Search for the cell housing the specified text and yield its (x, y) center coordinate. 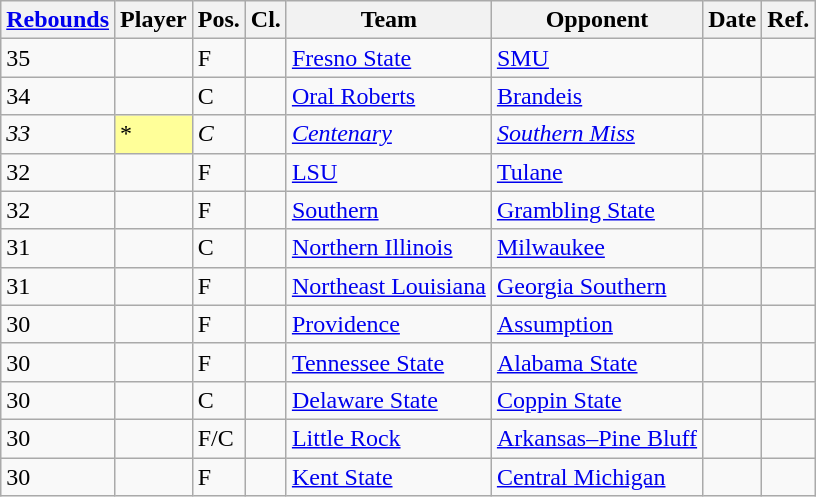
Northern Illinois (388, 248)
Centenary (388, 134)
Oral Roberts (388, 96)
35 (58, 58)
Southern (388, 210)
Kent State (388, 477)
Brandeis (596, 96)
Tulane (596, 172)
Date (732, 20)
Ref. (788, 20)
Grambling State (596, 210)
Rebounds (58, 20)
Providence (388, 324)
Pos. (218, 20)
Georgia Southern (596, 286)
Fresno State (388, 58)
Assumption (596, 324)
33 (58, 134)
Opponent (596, 20)
LSU (388, 172)
Central Michigan (596, 477)
SMU (596, 58)
* (154, 134)
Alabama State (596, 362)
Little Rock (388, 438)
Northeast Louisiana (388, 286)
Milwaukee (596, 248)
F/C (218, 438)
Southern Miss (596, 134)
Delaware State (388, 400)
Tennessee State (388, 362)
34 (58, 96)
Coppin State (596, 400)
Arkansas–Pine Bluff (596, 438)
Team (388, 20)
Player (154, 20)
Cl. (266, 20)
